Identify which cell holds the provided text, then report its (x, y) central coordinate. 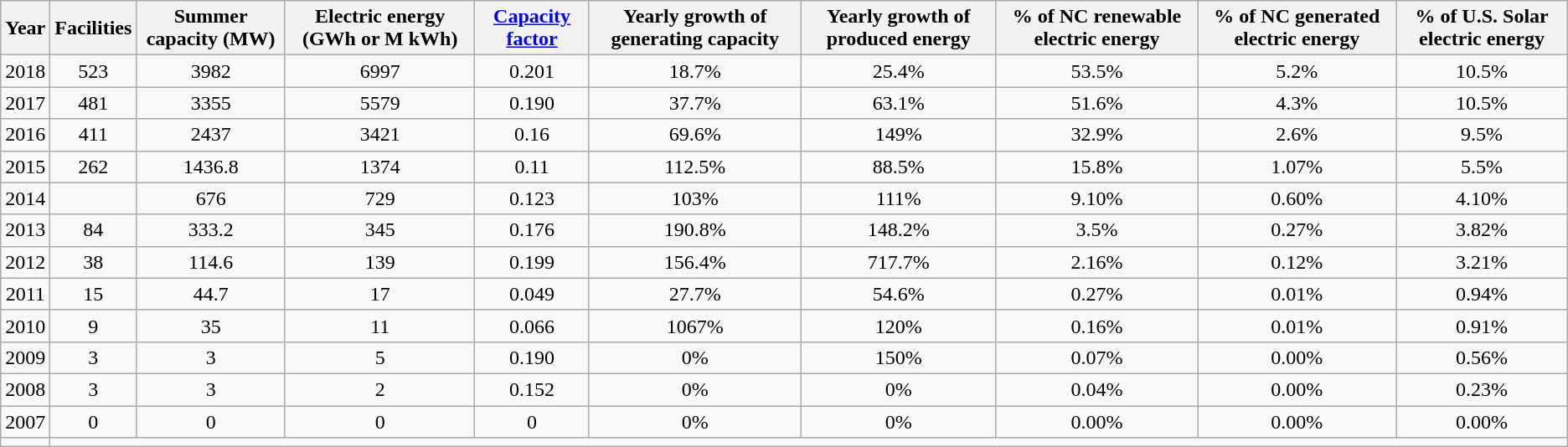
156.4% (695, 262)
3.21% (1482, 262)
% of NC generated electric energy (1297, 28)
0.94% (1482, 294)
523 (94, 71)
5.5% (1482, 167)
2014 (25, 198)
51.6% (1097, 103)
0.199 (532, 262)
Summer capacity (MW) (211, 28)
103% (695, 198)
1374 (380, 167)
9 (94, 326)
5.2% (1297, 71)
37.7% (695, 103)
262 (94, 167)
Yearly growth of generating capacity (695, 28)
1436.8 (211, 167)
0.60% (1297, 198)
4.3% (1297, 103)
Facilities (94, 28)
190.8% (695, 230)
5579 (380, 103)
481 (94, 103)
3421 (380, 135)
3355 (211, 103)
0.12% (1297, 262)
4.10% (1482, 198)
17 (380, 294)
717.7% (898, 262)
Year (25, 28)
2013 (25, 230)
2016 (25, 135)
0.23% (1482, 389)
27.7% (695, 294)
15.8% (1097, 167)
729 (380, 198)
Yearly growth of produced energy (898, 28)
2017 (25, 103)
0.066 (532, 326)
150% (898, 357)
0.123 (532, 198)
0.07% (1097, 357)
149% (898, 135)
2437 (211, 135)
2 (380, 389)
112.5% (695, 167)
111% (898, 198)
2008 (25, 389)
139 (380, 262)
25.4% (898, 71)
3.82% (1482, 230)
9.5% (1482, 135)
15 (94, 294)
88.5% (898, 167)
0.16% (1097, 326)
120% (898, 326)
411 (94, 135)
% of NC renewable electric energy (1097, 28)
0.152 (532, 389)
333.2 (211, 230)
11 (380, 326)
9.10% (1097, 198)
0.049 (532, 294)
5 (380, 357)
148.2% (898, 230)
2015 (25, 167)
0.04% (1097, 389)
69.6% (695, 135)
18.7% (695, 71)
0.11 (532, 167)
2012 (25, 262)
676 (211, 198)
63.1% (898, 103)
84 (94, 230)
0.56% (1482, 357)
Electric energy (GWh or M kWh) (380, 28)
32.9% (1097, 135)
2018 (25, 71)
2010 (25, 326)
44.7 (211, 294)
% of U.S. Solar electric energy (1482, 28)
54.6% (898, 294)
53.5% (1097, 71)
38 (94, 262)
2011 (25, 294)
1.07% (1297, 167)
0.201 (532, 71)
Capacity factor (532, 28)
2009 (25, 357)
6997 (380, 71)
114.6 (211, 262)
3982 (211, 71)
1067% (695, 326)
35 (211, 326)
2.6% (1297, 135)
0.91% (1482, 326)
0.16 (532, 135)
0.176 (532, 230)
345 (380, 230)
2.16% (1097, 262)
2007 (25, 421)
3.5% (1097, 230)
